Find where the given text appears and provide that cell's center as [X, Y] coordinate. 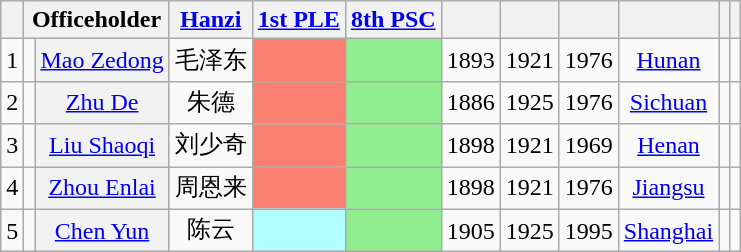
Jiangsu [668, 188]
2 [12, 102]
Liu Shaoqi [102, 146]
毛泽东 [210, 60]
Zhou Enlai [102, 188]
1886 [470, 102]
Officeholder [96, 20]
周恩来 [210, 188]
Chen Yun [102, 230]
朱德 [210, 102]
1969 [588, 146]
陈云 [210, 230]
Hanzi [210, 20]
Mao Zedong [102, 60]
Hunan [668, 60]
3 [12, 146]
8th PSC [393, 20]
1st PLE [298, 20]
4 [12, 188]
Henan [668, 146]
1893 [470, 60]
1905 [470, 230]
Zhu De [102, 102]
5 [12, 230]
Shanghai [668, 230]
Sichuan [668, 102]
1 [12, 60]
1995 [588, 230]
刘少奇 [210, 146]
